Extract the (x, y) coordinate from the center of the cell holding the provided text.  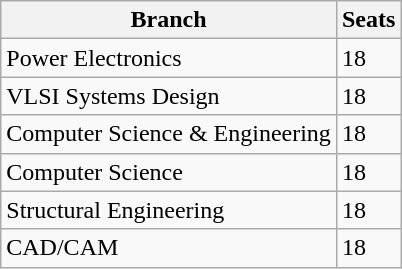
Computer Science (169, 172)
Branch (169, 20)
Computer Science & Engineering (169, 134)
CAD/CAM (169, 248)
Power Electronics (169, 58)
Structural Engineering (169, 210)
Seats (368, 20)
VLSI Systems Design (169, 96)
